Detect which cell encompasses the target text, then output its [x, y] center coordinate. 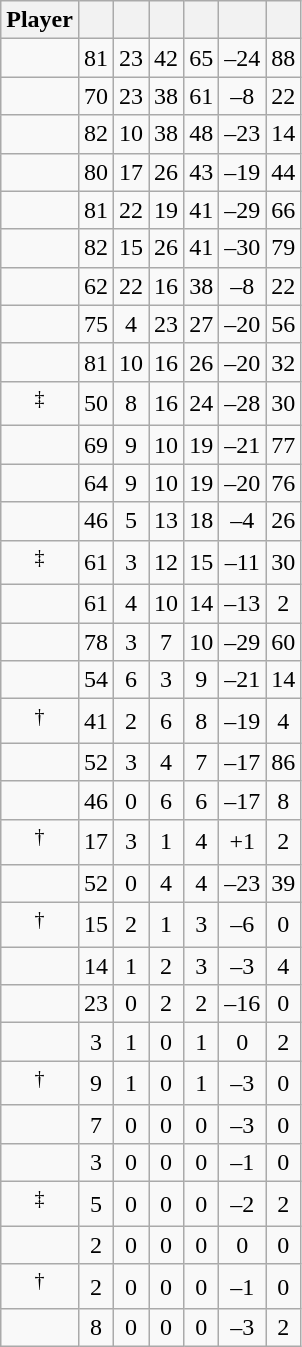
78 [96, 642]
18 [202, 521]
54 [96, 680]
–24 [242, 58]
79 [284, 248]
62 [96, 286]
65 [202, 58]
32 [284, 362]
+1 [242, 842]
–13 [242, 604]
69 [96, 445]
56 [284, 324]
44 [284, 172]
–30 [242, 248]
13 [166, 521]
88 [284, 58]
–6 [242, 924]
76 [284, 483]
–4 [242, 521]
80 [96, 172]
77 [284, 445]
27 [202, 324]
42 [166, 58]
43 [202, 172]
70 [96, 96]
86 [284, 762]
39 [284, 883]
Player [40, 20]
50 [96, 404]
–16 [242, 1004]
–28 [242, 404]
–11 [242, 562]
24 [202, 404]
–2 [242, 1204]
75 [96, 324]
66 [284, 210]
60 [284, 642]
64 [96, 483]
12 [166, 562]
48 [202, 134]
